Find where the given text appears and provide that cell's center as (X, Y) coordinate. 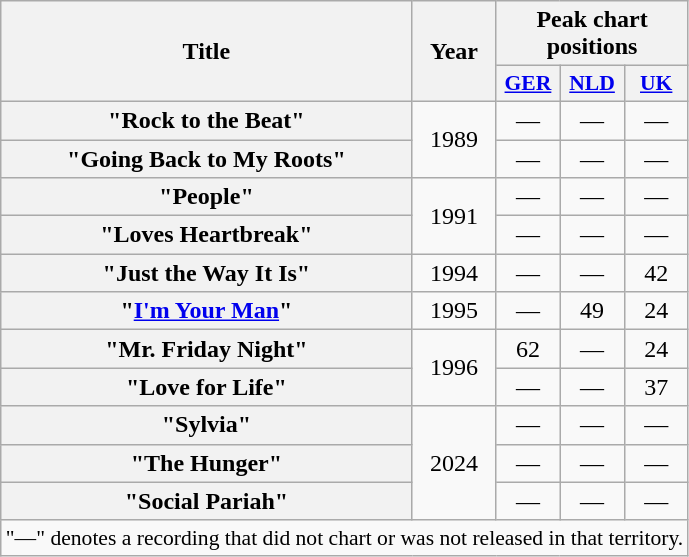
"I'm Your Man" (206, 311)
NLD (592, 84)
1996 (454, 368)
"Love for Life" (206, 387)
"Loves Heartbreak" (206, 235)
"Going Back to My Roots" (206, 159)
1991 (454, 216)
GER (528, 84)
"Just the Way It Is" (206, 273)
"—" denotes a recording that did not chart or was not released in that territory. (345, 538)
42 (656, 273)
2024 (454, 463)
"Sylvia" (206, 425)
UK (656, 84)
1994 (454, 273)
Year (454, 52)
"Social Pariah" (206, 501)
Peak chart positions (592, 34)
"The Hunger" (206, 463)
"Rock to the Beat" (206, 120)
37 (656, 387)
49 (592, 311)
1995 (454, 311)
"People" (206, 197)
Title (206, 52)
1989 (454, 139)
62 (528, 349)
"Mr. Friday Night" (206, 349)
